Scan for the cell matching the given text and deliver its (X, Y) coordinate at center. 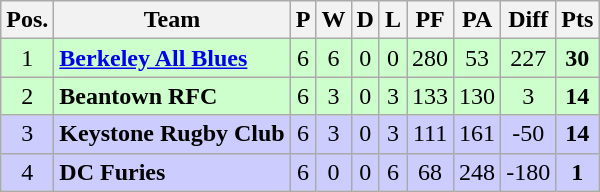
L (392, 20)
133 (430, 96)
Beantown RFC (172, 96)
Team (172, 20)
W (334, 20)
130 (478, 96)
68 (430, 172)
PF (430, 20)
DC Furies (172, 172)
227 (528, 58)
2 (28, 96)
53 (478, 58)
Diff (528, 20)
4 (28, 172)
111 (430, 134)
Pts (578, 20)
161 (478, 134)
248 (478, 172)
Keystone Rugby Club (172, 134)
-50 (528, 134)
280 (430, 58)
30 (578, 58)
P (303, 20)
-180 (528, 172)
Pos. (28, 20)
PA (478, 20)
D (365, 20)
Berkeley All Blues (172, 58)
